Capture the cell that displays the provided text and extract its (x, y) central coordinate. 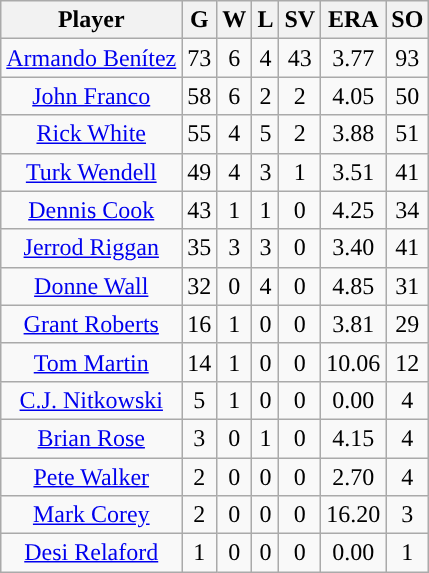
93 (408, 58)
3.81 (354, 324)
51 (408, 134)
Dennis Cook (92, 210)
Jerrod Riggan (92, 248)
Rick White (92, 134)
55 (200, 134)
G (200, 20)
Desi Relaford (92, 553)
C.J. Nitkowski (92, 400)
32 (200, 286)
3.88 (354, 134)
Grant Roberts (92, 324)
4.25 (354, 210)
SO (408, 20)
4.15 (354, 438)
4.85 (354, 286)
3.77 (354, 58)
2.70 (354, 477)
SV (300, 20)
34 (408, 210)
49 (200, 172)
Brian Rose (92, 438)
16 (200, 324)
35 (200, 248)
Player (92, 20)
ERA (354, 20)
50 (408, 96)
L (266, 20)
29 (408, 324)
John Franco (92, 96)
Turk Wendell (92, 172)
12 (408, 362)
W (234, 20)
3.40 (354, 248)
58 (200, 96)
31 (408, 286)
Tom Martin (92, 362)
16.20 (354, 515)
10.06 (354, 362)
Armando Benítez (92, 58)
Mark Corey (92, 515)
Pete Walker (92, 477)
3.51 (354, 172)
14 (200, 362)
Donne Wall (92, 286)
73 (200, 58)
4.05 (354, 96)
